Return [X, Y] of the center of cell containing provided text 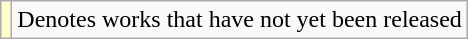
Denotes works that have not yet been released [240, 20]
